Pinpoint the cell where the given text exists, returning its (x, y) midpoint coordinate. 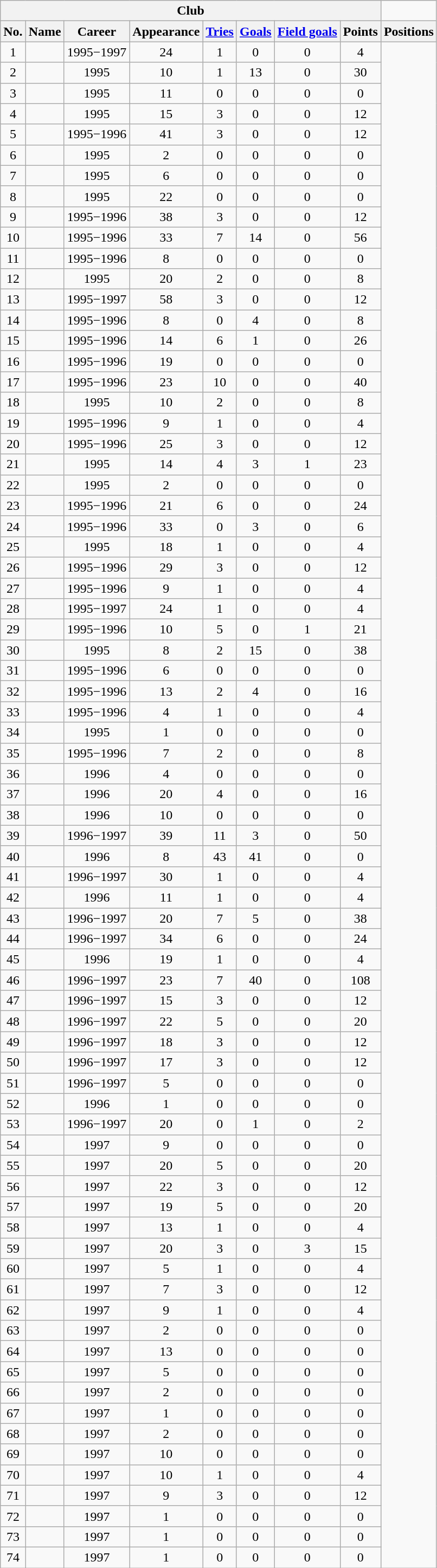
71 (13, 1495)
59 (13, 1248)
68 (13, 1434)
48 (13, 1021)
Club (191, 11)
54 (13, 1145)
55 (13, 1165)
73 (13, 1537)
49 (13, 1042)
32 (13, 691)
42 (13, 897)
70 (13, 1475)
27 (13, 588)
Name (44, 31)
62 (13, 1310)
37 (13, 794)
45 (13, 960)
44 (13, 939)
31 (13, 671)
Appearance (166, 31)
72 (13, 1516)
Career (97, 31)
28 (13, 609)
47 (13, 1001)
108 (360, 980)
Tries (220, 31)
60 (13, 1269)
Goals (255, 31)
67 (13, 1413)
No. (13, 31)
36 (13, 774)
61 (13, 1290)
53 (13, 1124)
Points (360, 31)
64 (13, 1351)
46 (13, 980)
63 (13, 1331)
74 (13, 1557)
Field goals (307, 31)
52 (13, 1104)
65 (13, 1372)
35 (13, 753)
66 (13, 1392)
69 (13, 1454)
51 (13, 1083)
Positions (409, 31)
57 (13, 1207)
